Find where the given text appears and provide that cell's center as [x, y] coordinate. 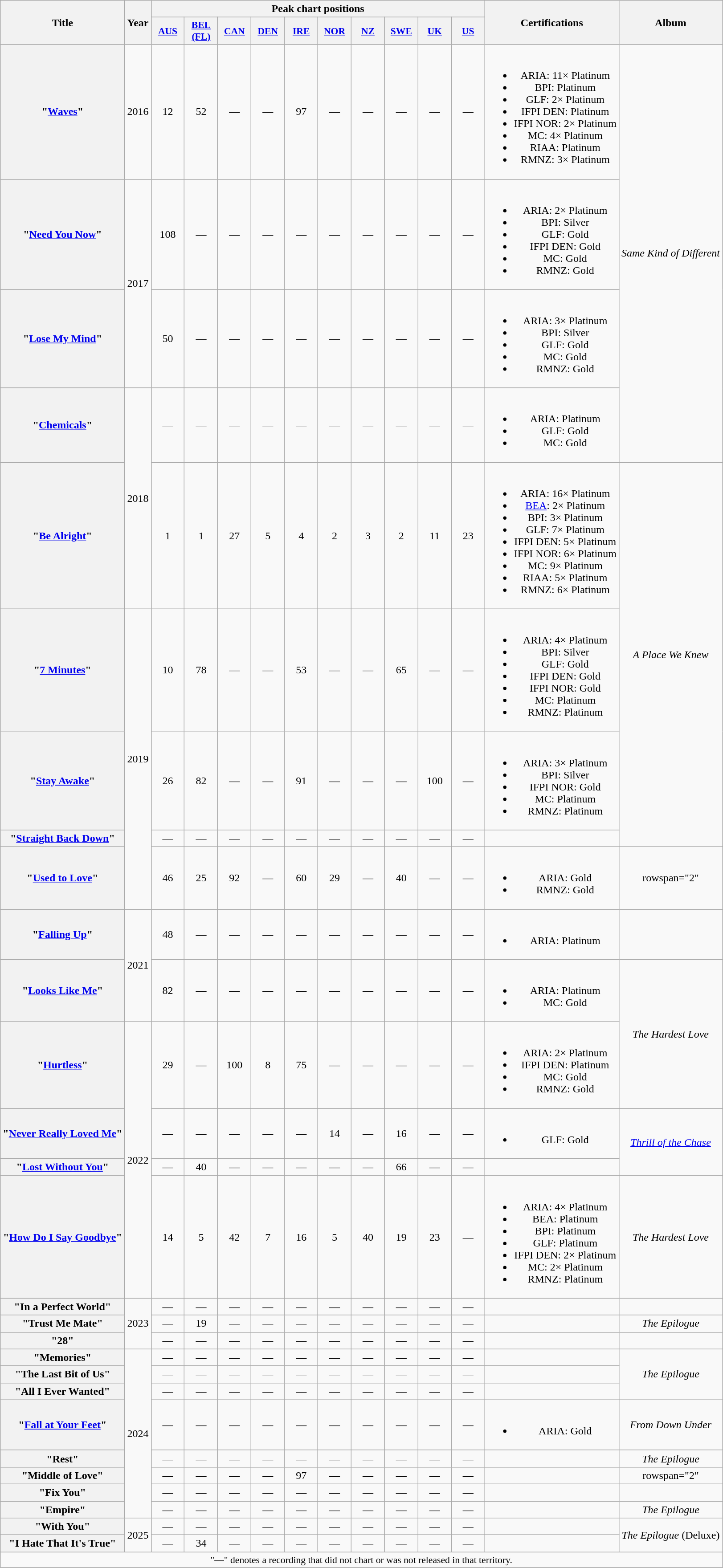
UK [435, 31]
IRE [301, 31]
"Fix You" [62, 1492]
Same Kind of Different [670, 253]
ARIA: GoldRMNZ: Gold [551, 878]
NZ [368, 31]
Album [670, 22]
2019 [138, 759]
2022 [138, 1160]
Certifications [551, 22]
42 [234, 1237]
A Place We Knew [670, 655]
NOR [335, 31]
25 [201, 878]
"Trust Me Mate" [62, 1324]
ARIA: 4× PlatinumBEA: PlatinumBPI: PlatinumGLF: PlatinumIFPI DEN: 2× PlatinumMC: 2× PlatinumRMNZ: Platinum [551, 1237]
"Need You Now" [62, 234]
2017 [138, 283]
Thrill of the Chase [670, 1142]
34 [201, 1544]
BEL(FL) [201, 31]
2025 [138, 1535]
ARIA: 2× PlatinumBPI: SilverGLF: GoldIFPI DEN: GoldMC: GoldRMNZ: Gold [551, 234]
The Epilogue (Deluxe) [670, 1535]
"—" denotes a recording that did not chart or was not released in that territory. [362, 1560]
"In a Perfect World" [62, 1307]
GLF: Gold [551, 1134]
92 [234, 878]
"Fall at Your Feet" [62, 1425]
CAN [234, 31]
2023 [138, 1324]
4 [301, 535]
Peak chart positions [318, 9]
"How Do I Say Goodbye" [62, 1237]
10 [167, 670]
91 [301, 780]
"With You" [62, 1527]
SWE [401, 31]
ARIA: 4× PlatinumBPI: SilverGLF: GoldIFPI DEN: GoldIFPI NOR: GoldMC: PlatinumRMNZ: Platinum [551, 670]
"Never Really Loved Me" [62, 1134]
Year [138, 22]
ARIA: 11× PlatinumBPI: PlatinumGLF: 2× PlatinumIFPI DEN: PlatinumIFPI NOR: 2× PlatinumMC: 4× PlatinumRIAA: PlatinumRMNZ: 3× Platinum [551, 112]
108 [167, 234]
26 [167, 780]
"Straight Back Down" [62, 838]
46 [167, 878]
75 [301, 1065]
50 [167, 338]
3 [368, 535]
"Rest" [62, 1458]
2024 [138, 1434]
ARIA: PlatinumMC: Gold [551, 991]
"Waves" [62, 112]
65 [401, 670]
"Looks Like Me" [62, 991]
"Lost Without You" [62, 1167]
27 [234, 535]
8 [268, 1065]
"Stay Awake" [62, 780]
US [468, 31]
ARIA: PlatinumGLF: GoldMC: Gold [551, 425]
"Hurtless" [62, 1065]
2021 [138, 965]
"The Last Bit of Us" [62, 1374]
"Empire" [62, 1509]
"Falling Up" [62, 934]
"28" [62, 1340]
ARIA: 2× PlatinumIFPI DEN: PlatinumMC: GoldRMNZ: Gold [551, 1065]
Title [62, 22]
ARIA: Platinum [551, 934]
78 [201, 670]
7 [268, 1237]
ARIA: Gold [551, 1425]
"Lose My Mind" [62, 338]
"Be Alright" [62, 535]
ARIA: 3× PlatinumBPI: SilverIFPI NOR: GoldMC: PlatinumRMNZ: Platinum [551, 780]
2016 [138, 112]
"Memories" [62, 1357]
52 [201, 112]
"Used to Love" [62, 878]
"I Hate That It's True" [62, 1544]
"Chemicals" [62, 425]
"Middle of Love" [62, 1475]
53 [301, 670]
66 [401, 1167]
"All I Ever Wanted" [62, 1391]
ARIA: 3× PlatinumBPI: SilverGLF: GoldMC: GoldRMNZ: Gold [551, 338]
"7 Minutes" [62, 670]
48 [167, 934]
12 [167, 112]
60 [301, 878]
2018 [138, 498]
From Down Under [670, 1425]
DEN [268, 31]
11 [435, 535]
AUS [167, 31]
